Scan for the cell matching the given text and deliver its [x, y] coordinate at center. 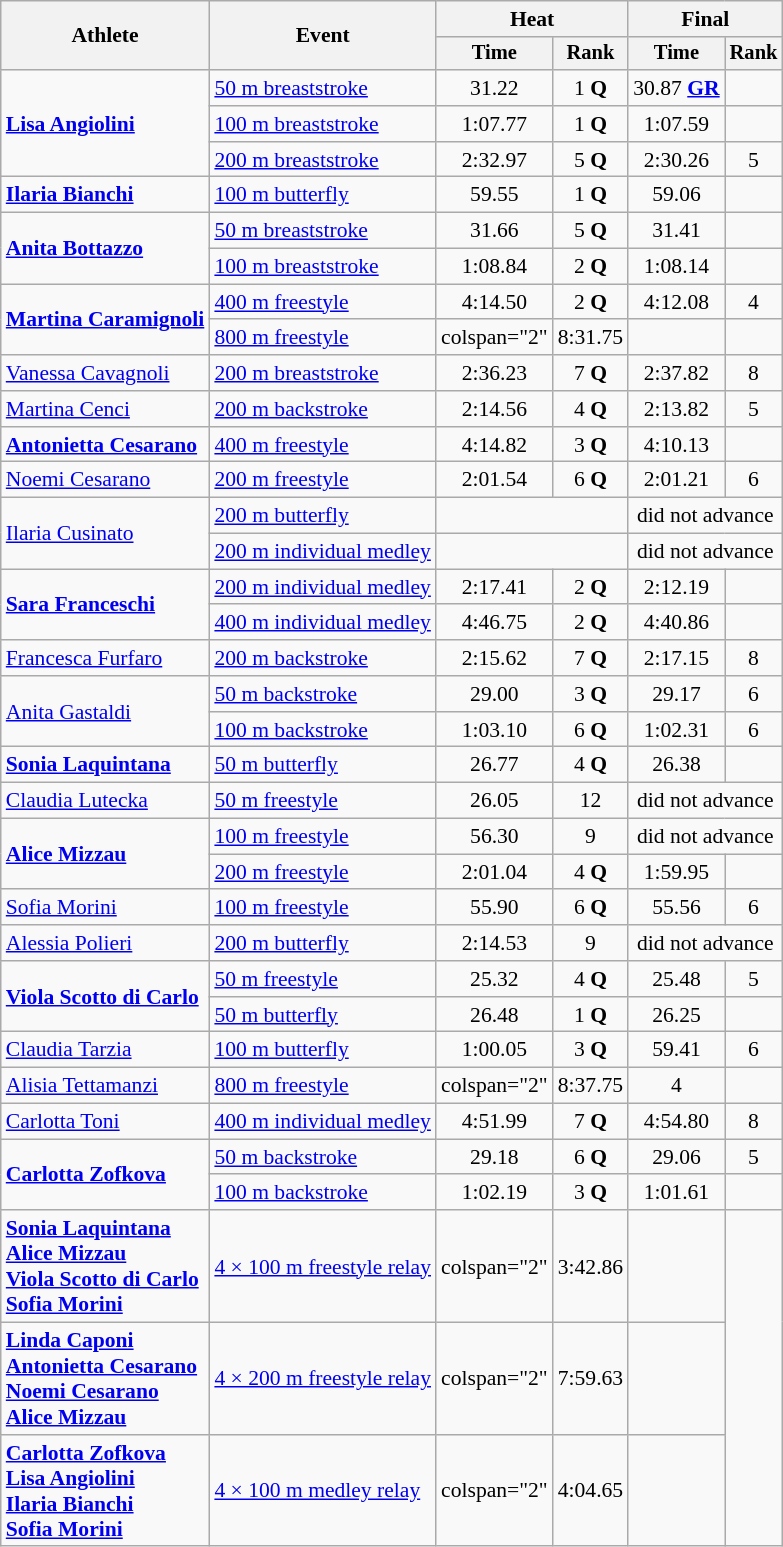
Carlotta Zofkova [106, 1174]
Athlete [106, 36]
1:59.95 [676, 872]
55.90 [494, 908]
26.05 [494, 801]
Antonietta Cesarano [106, 445]
8:31.75 [590, 338]
Heat [532, 19]
25.32 [494, 979]
2:01.04 [494, 872]
2:14.53 [494, 943]
2:32.97 [494, 160]
1:00.05 [494, 1050]
59.06 [676, 195]
Claudia Lutecka [106, 801]
4:40.86 [676, 623]
4:14.82 [494, 445]
1:02.19 [494, 1193]
Claudia Tarzia [106, 1050]
Martina Cenci [106, 409]
29.00 [494, 694]
Vanessa Cavagnoli [106, 373]
7:59.63 [590, 1379]
Francesca Furfaro [106, 658]
Alisia Tettamanzi [106, 1086]
1:01.61 [676, 1193]
Anita Gastaldi [106, 712]
2:37.82 [676, 373]
Ilaria Bianchi [106, 195]
26.38 [676, 765]
4 × 200 m freestyle relay [322, 1379]
31.22 [494, 88]
2:01.21 [676, 480]
4:10.13 [676, 445]
26.77 [494, 765]
2:01.54 [494, 480]
1:02.31 [676, 730]
31.66 [494, 231]
Final [705, 19]
4:54.80 [676, 1122]
1:08.84 [494, 267]
25.48 [676, 979]
Alice Mizzau [106, 854]
4:46.75 [494, 623]
2:12.19 [676, 587]
Carlotta Toni [106, 1122]
31.41 [676, 231]
4:12.08 [676, 302]
Ilaria Cusinato [106, 534]
Sonia Laquintana [106, 765]
Sara Franceschi [106, 604]
2:17.15 [676, 658]
2:15.62 [494, 658]
29.18 [494, 1157]
59.41 [676, 1050]
4 × 100 m medley relay [322, 1491]
12 [590, 801]
29.06 [676, 1157]
2:30.26 [676, 160]
2:17.41 [494, 587]
Anita Bottazzo [106, 248]
1:07.77 [494, 124]
1:08.14 [676, 267]
Carlotta ZofkovaLisa AngioliniIlaria BianchiSofia Morini [106, 1491]
Sonia LaquintanaAlice MizzauViola Scotto di CarloSofia Morini [106, 1266]
8:37.75 [590, 1086]
56.30 [494, 837]
30.87 GR [676, 88]
55.56 [676, 908]
29.17 [676, 694]
4 × 100 m freestyle relay [322, 1266]
4:14.50 [494, 302]
Lisa Angiolini [106, 124]
26.48 [494, 1015]
1:03.10 [494, 730]
1:07.59 [676, 124]
4:51.99 [494, 1122]
Event [322, 36]
Alessia Polieri [106, 943]
Linda CaponiAntonietta CesaranoNoemi CesaranoAlice Mizzau [106, 1379]
2:36.23 [494, 373]
2:13.82 [676, 409]
Noemi Cesarano [106, 480]
2:14.56 [494, 409]
3:42.86 [590, 1266]
4:04.65 [590, 1491]
26.25 [676, 1015]
59.55 [494, 195]
Viola Scotto di Carlo [106, 996]
Martina Caramignoli [106, 320]
Sofia Morini [106, 908]
